Identify which cell holds the provided text, then report its (X, Y) central coordinate. 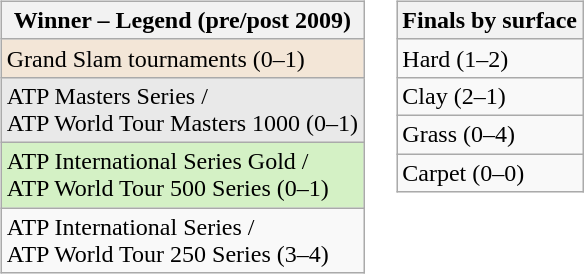
Grass (0–4) (490, 134)
ATP International Series Gold / ATP World Tour 500 Series (0–1) (182, 174)
Winner – Legend (pre/post 2009) (182, 20)
Clay (2–1) (490, 96)
ATP International Series / ATP World Tour 250 Series (3–4) (182, 240)
ATP Masters Series / ATP World Tour Masters 1000 (0–1) (182, 110)
Carpet (0–0) (490, 173)
Hard (1–2) (490, 58)
Grand Slam tournaments (0–1) (182, 58)
Finals by surface (490, 20)
